Output the (X, Y) coordinate of the center of the cell containing the given text.  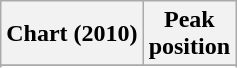
Chart (2010) (72, 34)
Peakposition (189, 34)
